Return the (x, y) coordinate for the center point of the cell that contains the specified text.  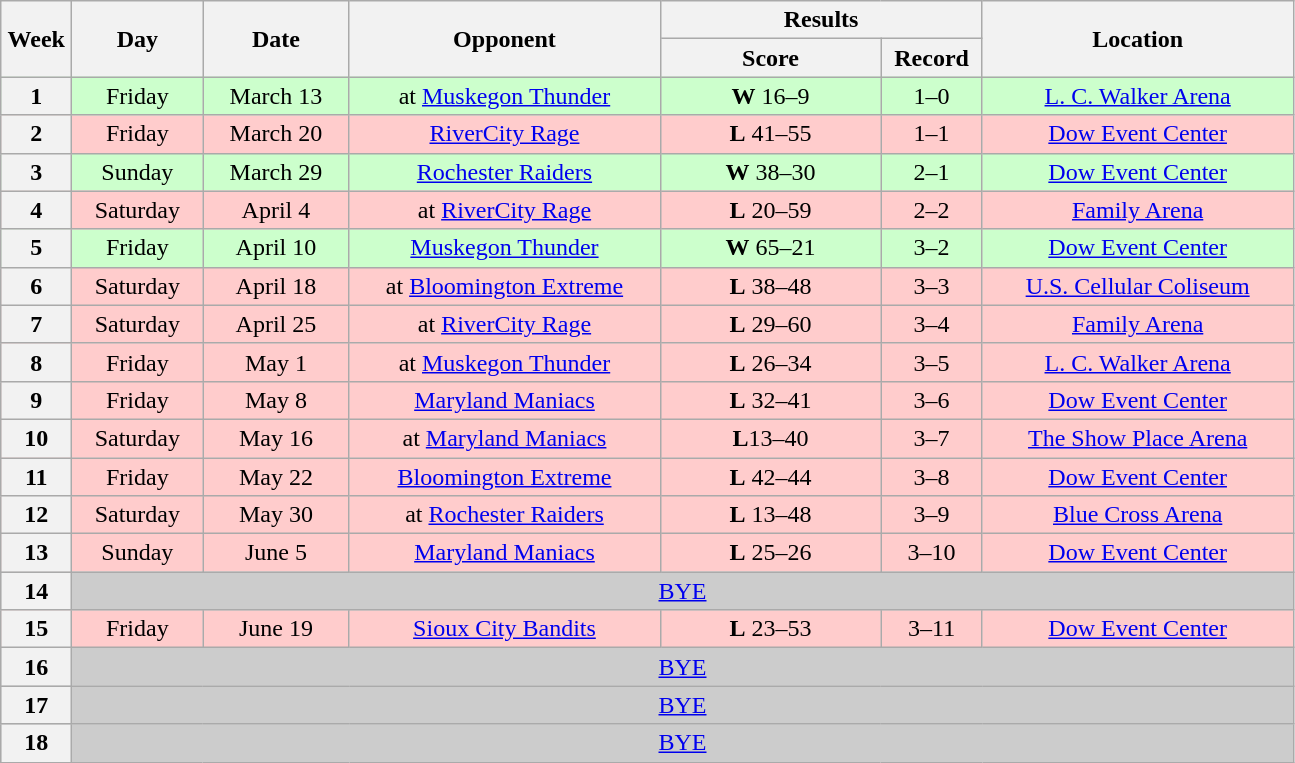
L 38–48 (770, 286)
W 65–21 (770, 248)
May 30 (276, 515)
3–8 (932, 477)
Blue Cross Arena (1138, 515)
3–4 (932, 324)
L 26–34 (770, 362)
1–1 (932, 134)
RiverCity Rage (504, 134)
17 (36, 705)
Sioux City Bandits (504, 629)
3–10 (932, 553)
18 (36, 743)
Location (1138, 39)
3–9 (932, 515)
L13–40 (770, 438)
March 13 (276, 96)
Bloomington Extreme (504, 477)
15 (36, 629)
May 16 (276, 438)
1–0 (932, 96)
3–3 (932, 286)
3–2 (932, 248)
April 4 (276, 210)
3–11 (932, 629)
Record (932, 58)
L 23–53 (770, 629)
W 16–9 (770, 96)
Day (138, 39)
at Rochester Raiders (504, 515)
2 (36, 134)
The Show Place Arena (1138, 438)
May 1 (276, 362)
Rochester Raiders (504, 172)
at Bloomington Extreme (504, 286)
3 (36, 172)
12 (36, 515)
11 (36, 477)
7 (36, 324)
2–1 (932, 172)
April 18 (276, 286)
Opponent (504, 39)
U.S. Cellular Coliseum (1138, 286)
April 25 (276, 324)
Results (821, 20)
Week (36, 39)
W 38–30 (770, 172)
March 29 (276, 172)
June 19 (276, 629)
L 41–55 (770, 134)
13 (36, 553)
2–2 (932, 210)
8 (36, 362)
May 8 (276, 400)
L 32–41 (770, 400)
L 29–60 (770, 324)
April 10 (276, 248)
3–7 (932, 438)
4 (36, 210)
9 (36, 400)
June 5 (276, 553)
Score (770, 58)
L 13–48 (770, 515)
L 20–59 (770, 210)
L 42–44 (770, 477)
5 (36, 248)
14 (36, 591)
3–5 (932, 362)
1 (36, 96)
Muskegon Thunder (504, 248)
March 20 (276, 134)
Date (276, 39)
L 25–26 (770, 553)
May 22 (276, 477)
10 (36, 438)
at Maryland Maniacs (504, 438)
6 (36, 286)
16 (36, 667)
3–6 (932, 400)
